Scan for the cell matching the given text and deliver its [X, Y] coordinate at center. 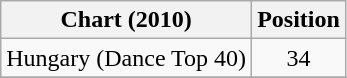
Hungary (Dance Top 40) [126, 58]
Chart (2010) [126, 20]
34 [299, 58]
Position [299, 20]
